Provide the (x, y) coordinate of the cell's center where the given text is located.  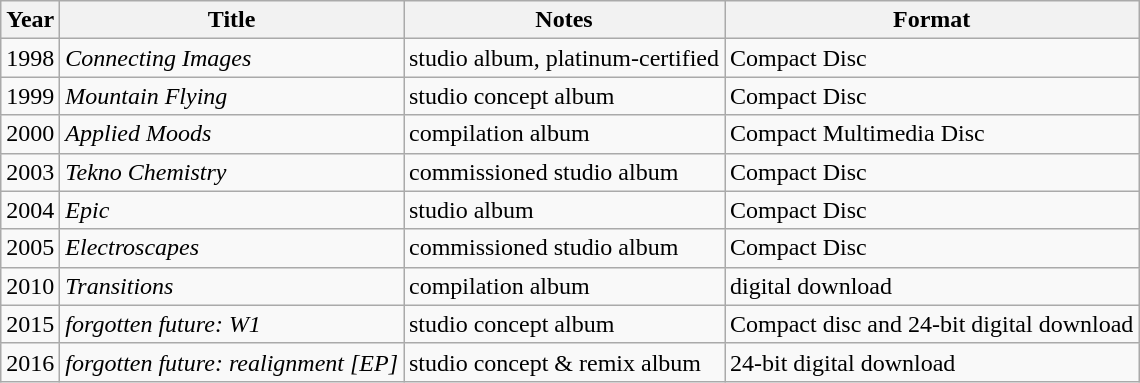
forgotten future: W1 (232, 324)
Transitions (232, 286)
1998 (30, 58)
Tekno Chemistry (232, 172)
Year (30, 20)
Compact Multimedia Disc (931, 134)
24-bit digital download (931, 362)
Compact disc and 24-bit digital download (931, 324)
2003 (30, 172)
digital download (931, 286)
forgotten future: realignment [EP] (232, 362)
Epic (232, 210)
1999 (30, 96)
studio concept & remix album (564, 362)
studio album, platinum-certified (564, 58)
Format (931, 20)
Notes (564, 20)
Applied Moods (232, 134)
Connecting Images (232, 58)
2015 (30, 324)
2000 (30, 134)
2004 (30, 210)
2005 (30, 248)
Title (232, 20)
2016 (30, 362)
Electroscapes (232, 248)
studio album (564, 210)
Mountain Flying (232, 96)
2010 (30, 286)
